Extract the (X, Y) coordinate from the center of the cell holding the provided text.  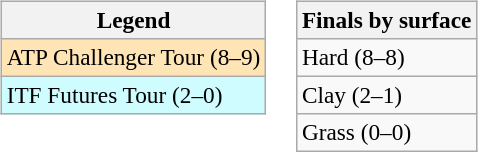
ITF Futures Tour (2–0) (133, 95)
Grass (0–0) (387, 133)
ATP Challenger Tour (8–9) (133, 57)
Hard (8–8) (387, 57)
Clay (2–1) (387, 95)
Finals by surface (387, 20)
Legend (133, 20)
